Return [x, y] of the center of cell containing provided text 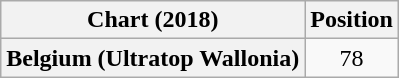
Chart (2018) [153, 20]
78 [352, 58]
Belgium (Ultratop Wallonia) [153, 58]
Position [352, 20]
